For the text-containing cell, return its midpoint in (x, y) coordinate format. 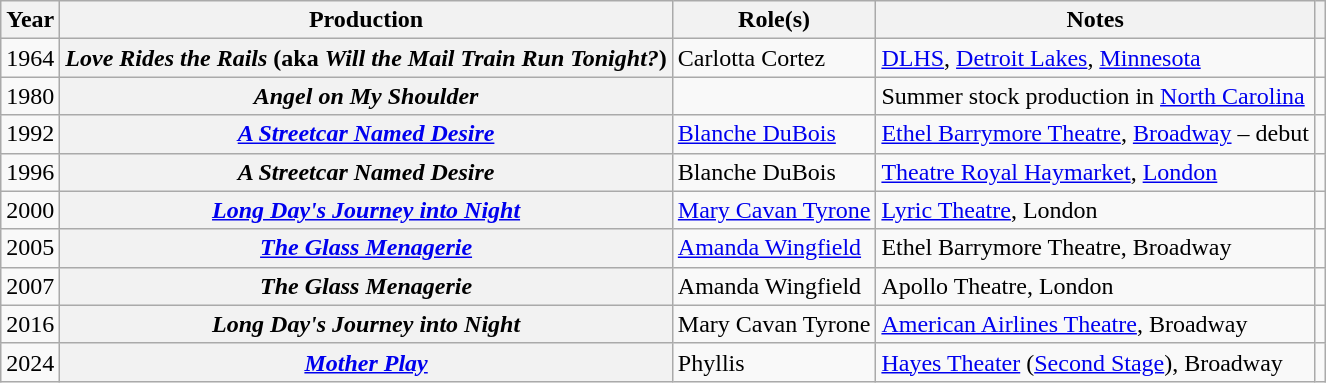
Love Rides the Rails (aka Will the Mail Train Run Tonight?) (366, 58)
2016 (30, 324)
2005 (30, 248)
1996 (30, 172)
2007 (30, 286)
Ethel Barrymore Theatre, Broadway – debut (1095, 134)
1992 (30, 134)
Angel on My Shoulder (366, 96)
Mother Play (366, 362)
Carlotta Cortez (774, 58)
1964 (30, 58)
Hayes Theater (Second Stage), Broadway (1095, 362)
Year (30, 20)
Apollo Theatre, London (1095, 286)
American Airlines Theatre, Broadway (1095, 324)
Role(s) (774, 20)
Notes (1095, 20)
Phyllis (774, 362)
DLHS, Detroit Lakes, Minnesota (1095, 58)
1980 (30, 96)
Ethel Barrymore Theatre, Broadway (1095, 248)
Production (366, 20)
Summer stock production in North Carolina (1095, 96)
Theatre Royal Haymarket, London (1095, 172)
2000 (30, 210)
Lyric Theatre, London (1095, 210)
2024 (30, 362)
